For the text-containing cell, return its midpoint in (x, y) coordinate format. 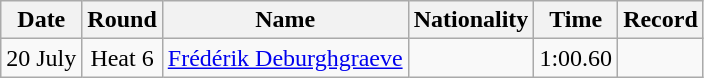
Frédérik Deburghgraeve (285, 58)
Name (285, 20)
1:00.60 (576, 58)
Round (122, 20)
Heat 6 (122, 58)
Date (42, 20)
Time (576, 20)
Nationality (471, 20)
20 July (42, 58)
Record (661, 20)
